Return the (X, Y) coordinate for the center point of the cell that contains the specified text.  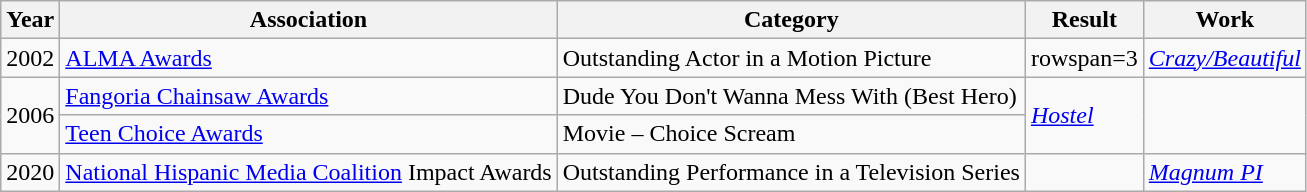
2020 (30, 172)
2002 (30, 58)
Dude You Don't Wanna Mess With (Best Hero) (791, 96)
Crazy/Beautiful (1224, 58)
Outstanding Actor in a Motion Picture (791, 58)
Fangoria Chainsaw Awards (308, 96)
Outstanding Performance in a Television Series (791, 172)
Hostel (1084, 115)
Movie – Choice Scream (791, 134)
Result (1084, 20)
ALMA Awards (308, 58)
Teen Choice Awards (308, 134)
2006 (30, 115)
Work (1224, 20)
Association (308, 20)
rowspan=3 (1084, 58)
Year (30, 20)
Magnum PI (1224, 172)
Category (791, 20)
National Hispanic Media Coalition Impact Awards (308, 172)
